Return [x, y] of the center of cell containing provided text 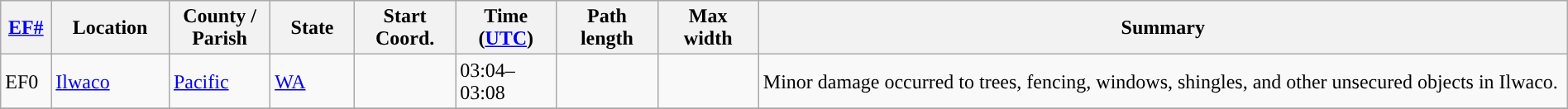
State [313, 28]
Ilwaco [111, 81]
County / Parish [219, 28]
Pacific [219, 81]
Time (UTC) [506, 28]
WA [313, 81]
Summary [1163, 28]
EF# [26, 28]
Location [111, 28]
Max width [708, 28]
EF0 [26, 81]
03:04–03:08 [506, 81]
Start Coord. [404, 28]
Path length [607, 28]
Minor damage occurred to trees, fencing, windows, shingles, and other unsecured objects in Ilwaco. [1163, 81]
